Output the (x, y) coordinate of the center of the cell containing the given text.  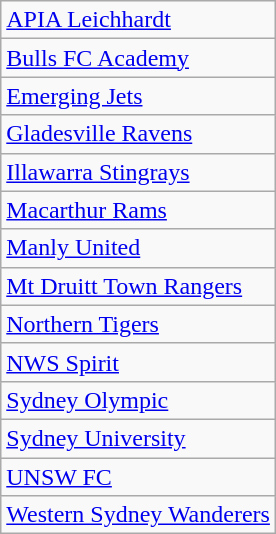
NWS Spirit (138, 362)
Sydney Olympic (138, 400)
UNSW FC (138, 477)
Sydney University (138, 438)
Northern Tigers (138, 324)
APIA Leichhardt (138, 20)
Gladesville Ravens (138, 134)
Emerging Jets (138, 96)
Mt Druitt Town Rangers (138, 286)
Manly United (138, 248)
Bulls FC Academy (138, 58)
Illawarra Stingrays (138, 172)
Macarthur Rams (138, 210)
Western Sydney Wanderers (138, 515)
